Find where the given text appears and provide that cell's center as (x, y) coordinate. 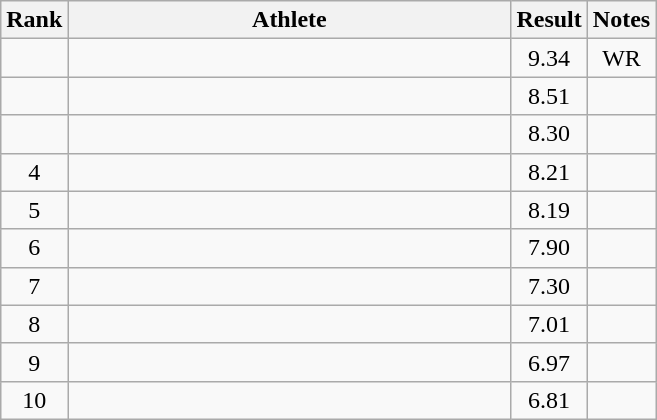
7.01 (549, 324)
Rank (34, 20)
Athlete (290, 20)
8.21 (549, 172)
9.34 (549, 58)
8.30 (549, 134)
9 (34, 362)
7.30 (549, 286)
10 (34, 400)
8.19 (549, 210)
Notes (621, 20)
4 (34, 172)
WR (621, 58)
7.90 (549, 248)
8.51 (549, 96)
5 (34, 210)
8 (34, 324)
7 (34, 286)
6 (34, 248)
6.97 (549, 362)
Result (549, 20)
6.81 (549, 400)
